From the cell containing the given text, extract its center point as [x, y] coordinate. 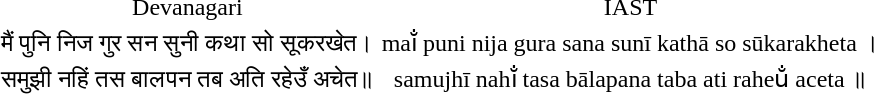
मैं पुनि निज गुर सन सुनी कथा सो सूकरखेत। [188, 42]
समुझी नहिं तस बालपन तब अति रहेउँ अचेत॥ [188, 78]
